From the cell containing the given text, extract its center point as [X, Y] coordinate. 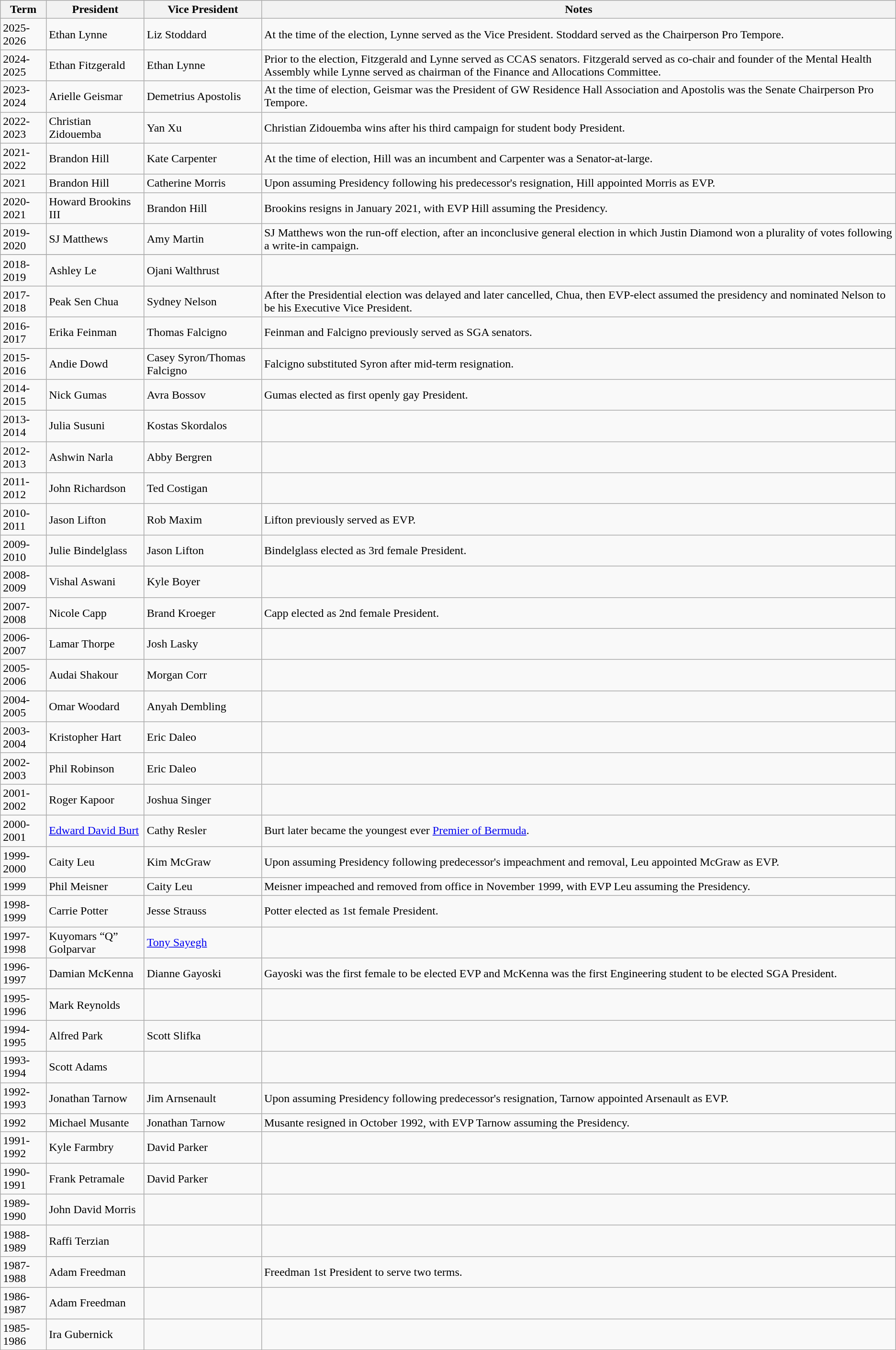
Ira Gubernick [96, 1334]
Christian Zidouemba wins after his third campaign for student body President. [578, 127]
Vishal Aswani [96, 582]
Phil Robinson [96, 769]
Audai Shakour [96, 675]
Lifton previously served as EVP. [578, 520]
Alfred Park [96, 1036]
Gayoski was the first female to be elected EVP and McKenna was the first Engineering student to be elected SGA President. [578, 973]
1987-1988 [23, 1272]
2000-2001 [23, 831]
Amy Martin [203, 239]
Erika Feinman [96, 332]
2020-2021 [23, 208]
Musante resigned in October 1992, with EVP Tarnow assuming the Presidency. [578, 1123]
Roger Kapoor [96, 799]
1989-1990 [23, 1210]
Scott Slifka [203, 1036]
Dianne Gayoski [203, 973]
2001-2002 [23, 799]
2019-2020 [23, 239]
2015-2016 [23, 364]
Freedman 1st President to serve two terms. [578, 1272]
Brand Kroeger [203, 613]
2024-2025 [23, 65]
2005-2006 [23, 675]
2021 [23, 183]
2010-2011 [23, 520]
President [96, 10]
Liz Stoddard [203, 34]
Frank Petramale [96, 1178]
Arielle Geismar [96, 97]
Raffi Terzian [96, 1240]
Demetrius Apostolis [203, 97]
1998-1999 [23, 911]
2011-2012 [23, 488]
John Richardson [96, 488]
Casey Syron/Thomas Falcigno [203, 364]
2009-2010 [23, 550]
At the time of election, Hill was an incumbent and Carpenter was a Senator-at-large. [578, 159]
Kim McGraw [203, 861]
Carrie Potter [96, 911]
Howard Brookins III [96, 208]
Bindelglass elected as 3rd female President. [578, 550]
2002-2003 [23, 769]
Michael Musante [96, 1123]
1996-1997 [23, 973]
At the time of election, Geismar was the President of GW Residence Hall Association and Apostolis was the Senate Chairperson Pro Tempore. [578, 97]
Brookins resigns in January 2021, with EVP Hill assuming the Presidency. [578, 208]
Joshua Singer [203, 799]
Nicole Capp [96, 613]
1992 [23, 1123]
Kristopher Hart [96, 737]
Potter elected as 1st female President. [578, 911]
2018-2019 [23, 270]
Ashley Le [96, 270]
Tony Sayegh [203, 943]
Abby Bergren [203, 457]
Nick Gumas [96, 395]
Morgan Corr [203, 675]
2014-2015 [23, 395]
Catherine Morris [203, 183]
2025-2026 [23, 34]
Thomas Falcigno [203, 332]
Avra Bossov [203, 395]
2016-2017 [23, 332]
2021-2022 [23, 159]
1985-1986 [23, 1334]
Meisner impeached and removed from office in November 1999, with EVP Leu assuming the Presidency. [578, 887]
Kyle Farmbry [96, 1148]
Lamar Thorpe [96, 644]
Cathy Resler [203, 831]
2008-2009 [23, 582]
1999 [23, 887]
Ted Costigan [203, 488]
Josh Lasky [203, 644]
Anyah Dembling [203, 706]
2023-2024 [23, 97]
2003-2004 [23, 737]
1990-1991 [23, 1178]
Phil Meisner [96, 887]
Upon assuming Presidency following his predecessor's resignation, Hill appointed Morris as EVP. [578, 183]
Falcigno substituted Syron after mid-term resignation. [578, 364]
1988-1989 [23, 1240]
1994-1995 [23, 1036]
2007-2008 [23, 613]
Capp elected as 2nd female President. [578, 613]
Julia Susuni [96, 426]
Gumas elected as first openly gay President. [578, 395]
Kuyomars “Q” Golparvar [96, 943]
Kostas Skordalos [203, 426]
Peak Sen Chua [96, 301]
Term [23, 10]
2006-2007 [23, 644]
2017-2018 [23, 301]
1997-1998 [23, 943]
1986-1987 [23, 1303]
1995-1996 [23, 1005]
Christian Zidouemba [96, 127]
2022-2023 [23, 127]
Omar Woodard [96, 706]
Ojani Walthrust [203, 270]
2013-2014 [23, 426]
Feinman and Falcigno previously served as SGA senators. [578, 332]
Scott Adams [96, 1067]
Vice President [203, 10]
Yan Xu [203, 127]
1999-2000 [23, 861]
Burt later became the youngest ever Premier of Bermuda. [578, 831]
Kate Carpenter [203, 159]
1992-1993 [23, 1098]
Edward David Burt [96, 831]
2004-2005 [23, 706]
Jim Arnsenault [203, 1098]
SJ Matthews [96, 239]
Julie Bindelglass [96, 550]
Andie Dowd [96, 364]
1993-1994 [23, 1067]
Ethan Fitzgerald [96, 65]
1991-1992 [23, 1148]
Upon assuming Presidency following predecessor's resignation, Tarnow appointed Arsenault as EVP. [578, 1098]
Kyle Boyer [203, 582]
Damian McKenna [96, 973]
Ashwin Narla [96, 457]
Jesse Strauss [203, 911]
Mark Reynolds [96, 1005]
At the time of the election, Lynne served as the Vice President. Stoddard served as the Chairperson Pro Tempore. [578, 34]
John David Morris [96, 1210]
Upon assuming Presidency following predecessor's impeachment and removal, Leu appointed McGraw as EVP. [578, 861]
Sydney Nelson [203, 301]
Notes [578, 10]
Rob Maxim [203, 520]
2012-2013 [23, 457]
